Return (x, y) of the center of cell containing provided text 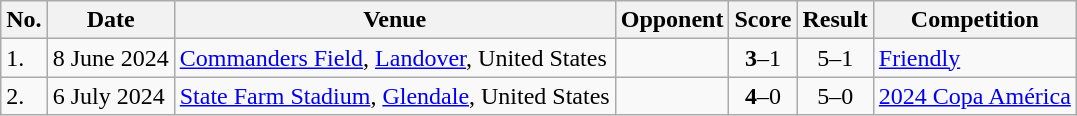
8 June 2024 (110, 58)
Date (110, 20)
5–1 (835, 58)
6 July 2024 (110, 96)
3–1 (763, 58)
4–0 (763, 96)
Competition (974, 20)
Result (835, 20)
State Farm Stadium, Glendale, United States (394, 96)
Friendly (974, 58)
2024 Copa América (974, 96)
Score (763, 20)
Opponent (672, 20)
5–0 (835, 96)
1. (24, 58)
No. (24, 20)
Venue (394, 20)
2. (24, 96)
Commanders Field, Landover, United States (394, 58)
